Output the [x, y] coordinate of the center of the cell containing the given text.  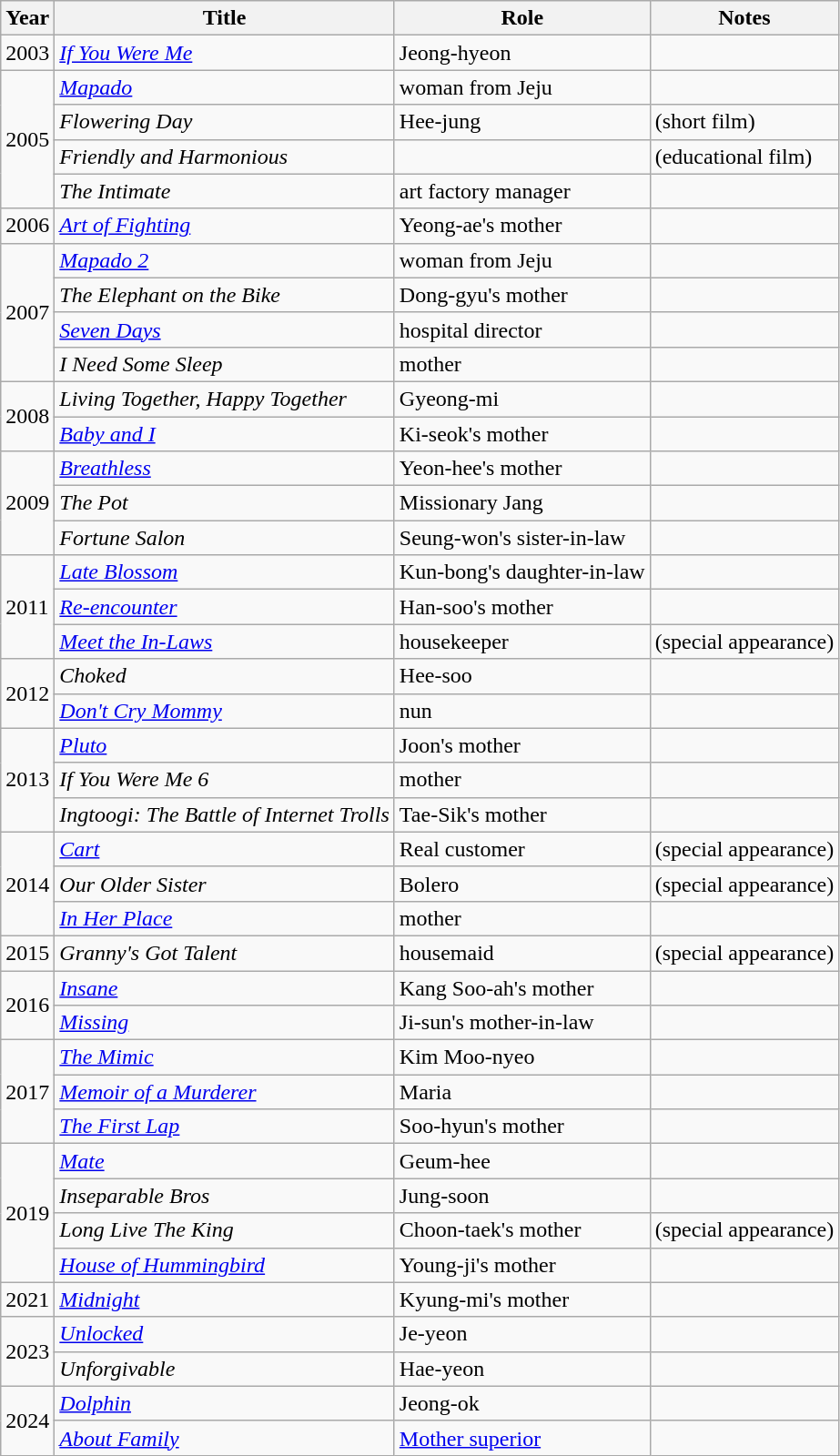
Gyeong-mi [522, 399]
Mapado [225, 87]
hospital director [522, 329]
Our Older Sister [225, 884]
2014 [27, 884]
If You Were Me 6 [225, 780]
2013 [27, 780]
2007 [27, 312]
art factory manager [522, 191]
Missionary Jang [522, 503]
2015 [27, 953]
2023 [27, 1351]
Ingtoogi: The Battle of Internet Trolls [225, 814]
Maria [522, 1092]
Seven Days [225, 329]
Yeon-hee's mother [522, 469]
Kim Moo-nyeo [522, 1057]
Inseparable Bros [225, 1196]
housemaid [522, 953]
2024 [27, 1421]
Hae-yeon [522, 1369]
The Elephant on the Bike [225, 295]
Dong-gyu's mother [522, 295]
2017 [27, 1092]
2011 [27, 607]
Meet the In-Laws [225, 642]
Memoir of a Murderer [225, 1092]
Kang Soo-ah's mother [522, 987]
Dolphin [225, 1403]
I Need Some Sleep [225, 364]
Jung-soon [522, 1196]
Jeong-ok [522, 1403]
Mother superior [522, 1438]
About Family [225, 1438]
Fortune Salon [225, 538]
Soo-hyun's mother [522, 1127]
2019 [27, 1213]
The Mimic [225, 1057]
2016 [27, 1005]
Jeong-hyeon [522, 53]
(educational film) [744, 157]
Title [225, 18]
Joon's mother [522, 745]
Granny's Got Talent [225, 953]
nun [522, 711]
Late Blossom [225, 572]
Kun-bong's daughter-in-law [522, 572]
2006 [27, 226]
2009 [27, 503]
Je-yeon [522, 1334]
Cart [225, 849]
Re-encounter [225, 607]
Insane [225, 987]
(short film) [744, 122]
Kyung-mi's mother [522, 1299]
Notes [744, 18]
2012 [27, 693]
Role [522, 18]
The First Lap [225, 1127]
Year [27, 18]
Han-soo's mother [522, 607]
Art of Fighting [225, 226]
Long Live The King [225, 1230]
Flowering Day [225, 122]
The Intimate [225, 191]
Friendly and Harmonious [225, 157]
Bolero [522, 884]
Tae-Sik's mother [522, 814]
Mapado 2 [225, 260]
Ki-seok's mother [522, 434]
Real customer [522, 849]
Missing [225, 1023]
Ji-sun's mother-in-law [522, 1023]
Mate [225, 1161]
Pluto [225, 745]
Seung-won's sister-in-law [522, 538]
Yeong-ae's mother [522, 226]
Midnight [225, 1299]
Choon-taek's mother [522, 1230]
Geum-hee [522, 1161]
Hee-jung [522, 122]
housekeeper [522, 642]
Unlocked [225, 1334]
The Pot [225, 503]
Living Together, Happy Together [225, 399]
Young-ji's mother [522, 1265]
2021 [27, 1299]
House of Hummingbird [225, 1265]
Unforgivable [225, 1369]
2008 [27, 416]
Don't Cry Mommy [225, 711]
If You Were Me [225, 53]
Breathless [225, 469]
Hee-soo [522, 676]
Baby and I [225, 434]
2005 [27, 139]
2003 [27, 53]
Choked [225, 676]
In Her Place [225, 918]
